Determine the [X, Y] coordinate at the center of the cell enclosing the given text.  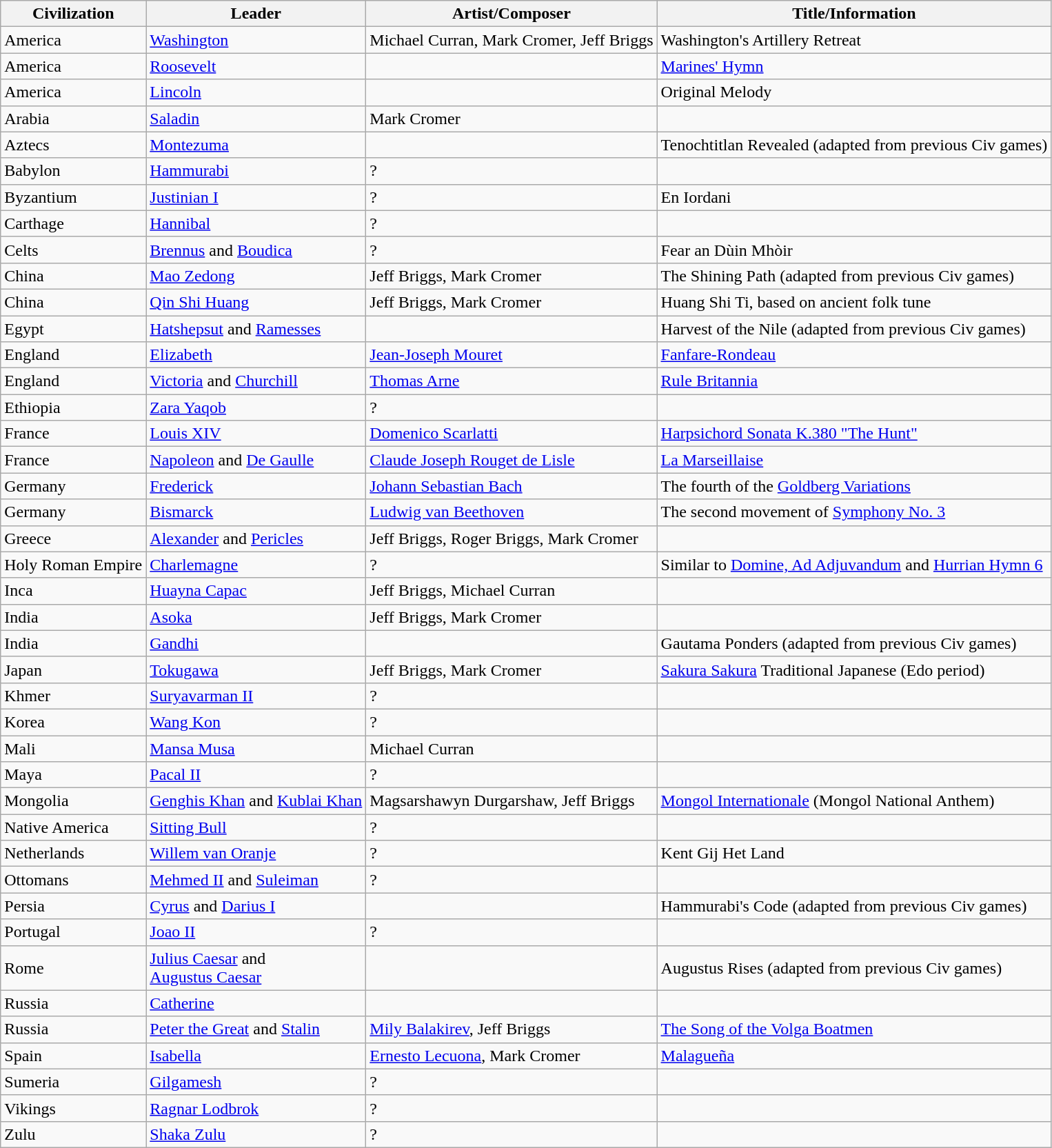
Mehmed II and Suleiman [256, 880]
Claude Joseph Rouget de Lisle [512, 460]
Gilgamesh [256, 1082]
Persia [73, 906]
Mily Balakirev, Jeff Briggs [512, 1029]
The Song of the Volga Boatmen [854, 1029]
Fear an Dùin Mhòir [854, 250]
Gandhi [256, 643]
Pacal II [256, 775]
Native America [73, 827]
Elizabeth [256, 355]
Marines' Hymn [854, 66]
Magsarshawyn Durgarshaw, Jeff Briggs [512, 801]
Qin Shi Huang [256, 302]
Genghis Khan and Kublai Khan [256, 801]
Louis XIV [256, 434]
Zulu [73, 1134]
Mansa Musa [256, 748]
Leader [256, 14]
Alexander and Pericles [256, 538]
Michael Curran, Mark Cromer, Jeff Briggs [512, 40]
Brennus and Boudica [256, 250]
Carthage [73, 223]
Huayna Capac [256, 591]
Mali [73, 748]
Mongolia [73, 801]
Babylon [73, 171]
Maya [73, 775]
Hammurabi [256, 171]
Tenochtitlan Revealed (adapted from previous Civ games) [854, 145]
Sakura Sakura Traditional Japanese (Edo period) [854, 669]
Shaka Zulu [256, 1134]
Jeff Briggs, Roger Briggs, Mark Cromer [512, 538]
Greece [73, 538]
Saladin [256, 119]
Inca [73, 591]
Ludwig van Beethoven [512, 512]
Lincoln [256, 92]
Egypt [73, 329]
Portugal [73, 932]
En Iordani [854, 197]
Sitting Bull [256, 827]
Vikings [73, 1108]
The fourth of the Goldberg Variations [854, 486]
Title/Information [854, 14]
Asoka [256, 617]
Gautama Ponders (adapted from previous Civ games) [854, 643]
Japan [73, 669]
Washington [256, 40]
Charlemagne [256, 565]
Wang Kon [256, 722]
Domenico Scarlatti [512, 434]
Malagueña [854, 1056]
Johann Sebastian Bach [512, 486]
Jean-Joseph Mouret [512, 355]
Mark Cromer [512, 119]
Rome [73, 968]
Ethiopia [73, 407]
Zara Yaqob [256, 407]
Arabia [73, 119]
Jeff Briggs, Michael Curran [512, 591]
Washington's Artillery Retreat [854, 40]
Catherine [256, 1003]
La Marseillaise [854, 460]
Julius Caesar andAugustus Caesar [256, 968]
Byzantium [73, 197]
Willem van Oranje [256, 854]
Michael Curran [512, 748]
Frederick [256, 486]
Original Melody [854, 92]
Joao II [256, 932]
Ragnar Lodbrok [256, 1108]
Hammurabi's Code (adapted from previous Civ games) [854, 906]
Roosevelt [256, 66]
Mongol Internationale (Mongol National Anthem) [854, 801]
Augustus Rises (adapted from previous Civ games) [854, 968]
Sumeria [73, 1082]
Tokugawa [256, 669]
Ernesto Lecuona, Mark Cromer [512, 1056]
Aztecs [73, 145]
Civilization [73, 14]
Hatshepsut and Ramesses [256, 329]
Cyrus and Darius I [256, 906]
Suryavarman II [256, 696]
The Shining Path (adapted from previous Civ games) [854, 276]
Harpsichord Sonata K.380 "The Hunt" [854, 434]
Ottomans [73, 880]
Fanfare-Rondeau [854, 355]
Huang Shi Ti, based on ancient folk tune [854, 302]
Thomas Arne [512, 381]
Artist/Composer [512, 14]
Korea [73, 722]
Justinian I [256, 197]
Mao Zedong [256, 276]
Similar to Domine, Ad Adjuvandum and Hurrian Hymn 6 [854, 565]
Harvest of the Nile (adapted from previous Civ games) [854, 329]
Montezuma [256, 145]
Netherlands [73, 854]
Kent Gij Het Land [854, 854]
Napoleon and De Gaulle [256, 460]
Holy Roman Empire [73, 565]
Spain [73, 1056]
Bismarck [256, 512]
Victoria and Churchill [256, 381]
Hannibal [256, 223]
Rule Britannia [854, 381]
The second movement of Symphony No. 3 [854, 512]
Celts [73, 250]
Peter the Great and Stalin [256, 1029]
Khmer [73, 696]
Isabella [256, 1056]
